Locate the cell with the specified text and output its (X, Y) center coordinate. 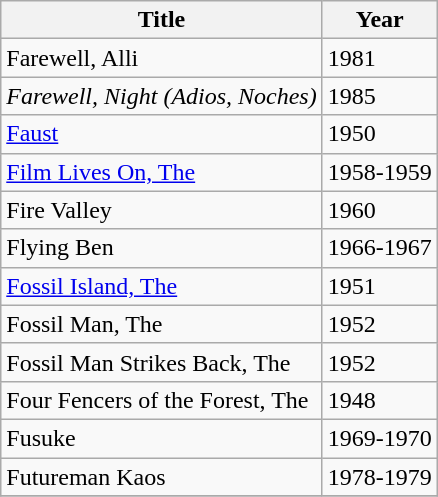
1978-1979 (380, 477)
1969-1970 (380, 438)
1958-1959 (380, 172)
Title (162, 20)
1981 (380, 58)
Fossil Man, The (162, 324)
Fusuke (162, 438)
1966-1967 (380, 248)
1960 (380, 210)
Fossil Man Strikes Back, The (162, 362)
Flying Ben (162, 248)
Fossil Island, The (162, 286)
Farewell, Night (Adios, Noches) (162, 96)
Year (380, 20)
Faust (162, 134)
1950 (380, 134)
Four Fencers of the Forest, The (162, 400)
Film Lives On, The (162, 172)
Futureman Kaos (162, 477)
1948 (380, 400)
Fire Valley (162, 210)
1951 (380, 286)
1985 (380, 96)
Farewell, Alli (162, 58)
